Capture the cell that displays the provided text and extract its [X, Y] central coordinate. 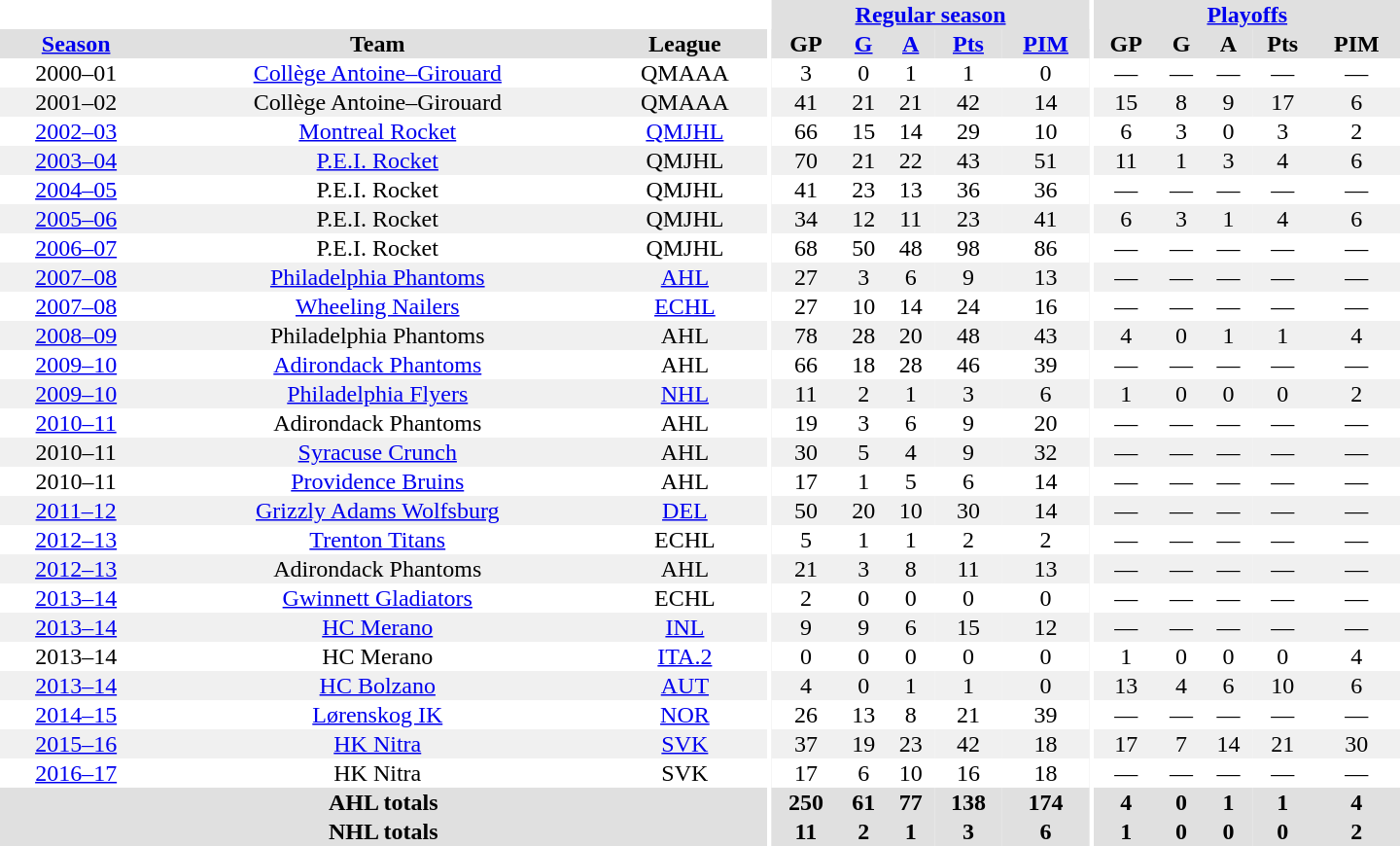
Syracuse Crunch [377, 452]
Playoffs [1247, 15]
2011–12 [76, 511]
Philadelphia Flyers [377, 394]
22 [910, 160]
NHL totals [383, 831]
68 [806, 248]
29 [968, 131]
46 [968, 365]
61 [863, 802]
86 [1046, 248]
174 [1046, 802]
ITA.2 [684, 656]
Team [377, 44]
34 [806, 219]
2000–01 [76, 73]
HC Bolzano [377, 686]
Montreal Rocket [377, 131]
2004–05 [76, 190]
Trenton Titans [377, 540]
2003–04 [76, 160]
78 [806, 335]
2001–02 [76, 102]
2016–17 [76, 773]
2005–06 [76, 219]
NHL [684, 394]
Wheeling Nailers [377, 306]
AUT [684, 686]
24 [968, 306]
98 [968, 248]
26 [806, 715]
51 [1046, 160]
138 [968, 802]
2015–16 [76, 744]
Season [76, 44]
Providence Bruins [377, 481]
250 [806, 802]
2014–15 [76, 715]
League [684, 44]
37 [806, 744]
2002–03 [76, 131]
AHL totals [383, 802]
70 [806, 160]
77 [910, 802]
NOR [684, 715]
Gwinnett Gladiators [377, 598]
32 [1046, 452]
INL [684, 627]
7 [1181, 744]
DEL [684, 511]
Grizzly Adams Wolfsburg [377, 511]
2008–09 [76, 335]
2006–07 [76, 248]
Lørenskog IK [377, 715]
Regular season [930, 15]
